Provide the [x, y] coordinate of the cell's center where the given text is located.  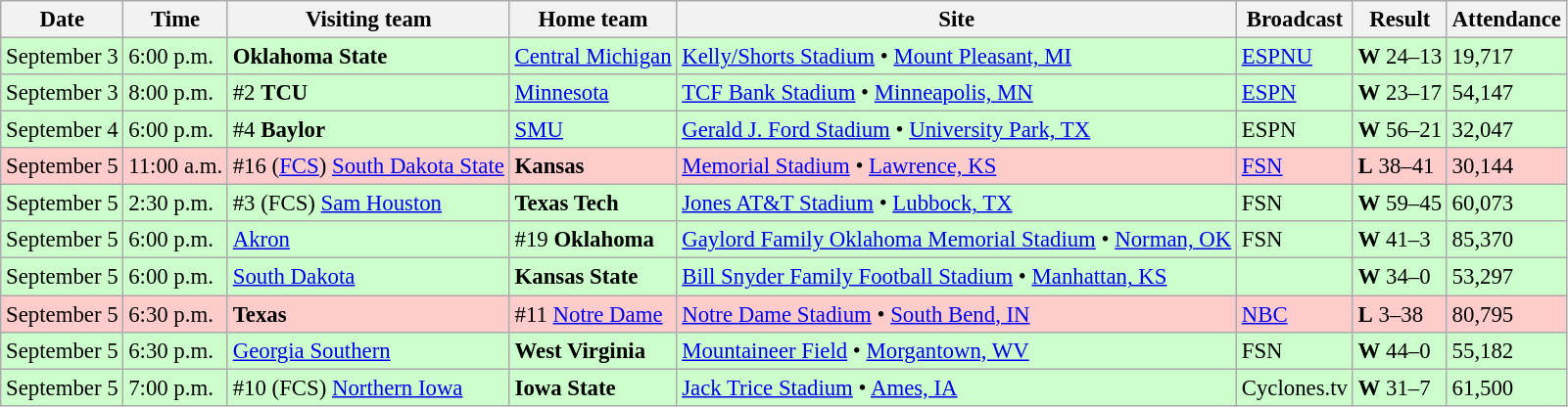
Memorial Stadium • Lawrence, KS [957, 166]
#16 (FCS) South Dakota State [368, 166]
W 24–13 [1400, 57]
L 38–41 [1400, 166]
L 3–38 [1400, 314]
Time [176, 20]
Central Michigan [594, 57]
7:00 p.m. [176, 387]
SMU [594, 130]
Minnesota [594, 93]
Georgia Southern [368, 350]
Jones AT&T Stadium • Lubbock, TX [957, 203]
Oklahoma State [368, 57]
W 31–7 [1400, 387]
W 41–3 [1400, 240]
Texas [368, 314]
11:00 a.m. [176, 166]
#4 Baylor [368, 130]
Result [1400, 20]
W 59–45 [1400, 203]
Gerald J. Ford Stadium • University Park, TX [957, 130]
September 4 [63, 130]
Kelly/Shorts Stadium • Mount Pleasant, MI [957, 57]
W 44–0 [1400, 350]
#2 TCU [368, 93]
Jack Trice Stadium • Ames, IA [957, 387]
32,047 [1506, 130]
Kansas [594, 166]
West Virginia [594, 350]
30,144 [1506, 166]
60,073 [1506, 203]
54,147 [1506, 93]
53,297 [1506, 277]
Home team [594, 20]
Iowa State [594, 387]
Gaylord Family Oklahoma Memorial Stadium • Norman, OK [957, 240]
TCF Bank Stadium • Minneapolis, MN [957, 93]
19,717 [1506, 57]
Akron [368, 240]
Site [957, 20]
Visiting team [368, 20]
NBC [1295, 314]
#10 (FCS) Northern Iowa [368, 387]
55,182 [1506, 350]
W 23–17 [1400, 93]
Cyclones.tv [1295, 387]
85,370 [1506, 240]
Bill Snyder Family Football Stadium • Manhattan, KS [957, 277]
Mountaineer Field • Morgantown, WV [957, 350]
80,795 [1506, 314]
ESPNU [1295, 57]
#3 (FCS) Sam Houston [368, 203]
8:00 p.m. [176, 93]
South Dakota [368, 277]
2:30 p.m. [176, 203]
#11 Notre Dame [594, 314]
Date [63, 20]
#19 Oklahoma [594, 240]
W 34–0 [1400, 277]
Kansas State [594, 277]
Texas Tech [594, 203]
Notre Dame Stadium • South Bend, IN [957, 314]
Broadcast [1295, 20]
W 56–21 [1400, 130]
61,500 [1506, 387]
Attendance [1506, 20]
